Return the (x, y) coordinate for the center point of the cell that contains the specified text.  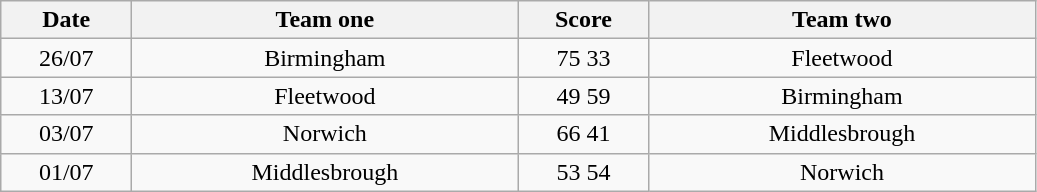
Team two (842, 20)
Team one (325, 20)
03/07 (66, 134)
66 41 (584, 134)
49 59 (584, 96)
Date (66, 20)
01/07 (66, 172)
75 33 (584, 58)
13/07 (66, 96)
53 54 (584, 172)
Score (584, 20)
26/07 (66, 58)
